Provide the [X, Y] coordinate of the cell's center where the given text is located.  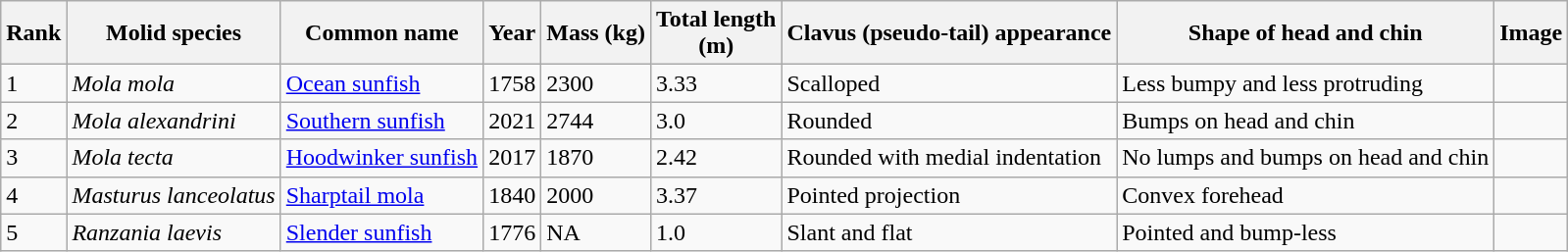
1.0 [716, 232]
Clavus (pseudo-tail) appearance [949, 33]
1758 [512, 83]
Convex forehead [1306, 195]
Mola mola [174, 83]
Slant and flat [949, 232]
Rank [33, 33]
2.42 [716, 158]
1 [33, 83]
2744 [596, 121]
3 [33, 158]
Slender sunfish [381, 232]
3.0 [716, 121]
1840 [512, 195]
2017 [512, 158]
Ocean sunfish [381, 83]
2000 [596, 195]
Total length(m) [716, 33]
2021 [512, 121]
3.33 [716, 83]
Bumps on head and chin [1306, 121]
5 [33, 232]
Year [512, 33]
2300 [596, 83]
Mass (kg) [596, 33]
Masturus lanceolatus [174, 195]
Mola tecta [174, 158]
Rounded with medial indentation [949, 158]
Common name [381, 33]
1776 [512, 232]
Shape of head and chin [1306, 33]
Pointed projection [949, 195]
Image [1532, 33]
Hoodwinker sunfish [381, 158]
Pointed and bump-less [1306, 232]
Rounded [949, 121]
Scalloped [949, 83]
NA [596, 232]
4 [33, 195]
Ranzania laevis [174, 232]
Mola alexandrini [174, 121]
1870 [596, 158]
Less bumpy and less protruding [1306, 83]
Southern sunfish [381, 121]
Sharptail mola [381, 195]
3.37 [716, 195]
Molid species [174, 33]
No lumps and bumps on head and chin [1306, 158]
2 [33, 121]
